Output the (X, Y) coordinate of the center of the cell containing the given text.  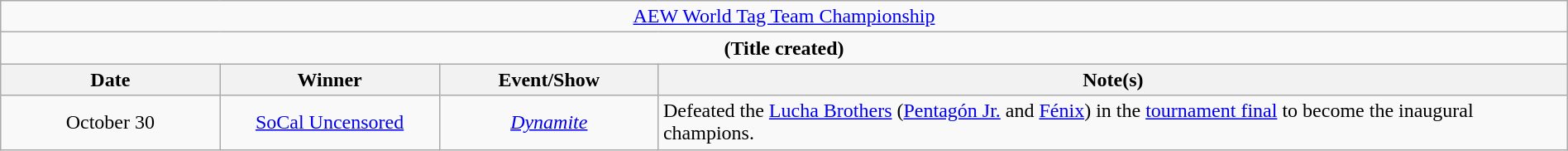
October 30 (111, 123)
(Title created) (784, 48)
SoCal Uncensored (329, 123)
Defeated the Lucha Brothers (Pentagón Jr. and Fénix) in the tournament final to become the inaugural champions. (1113, 123)
Dynamite (549, 123)
AEW World Tag Team Championship (784, 17)
Date (111, 80)
Note(s) (1113, 80)
Winner (329, 80)
Event/Show (549, 80)
